For the text-containing cell, return its midpoint in (x, y) coordinate format. 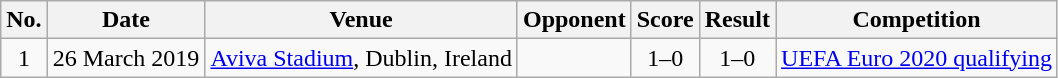
Competition (917, 20)
Result (737, 20)
No. (24, 20)
1 (24, 58)
Aviva Stadium, Dublin, Ireland (362, 58)
Opponent (574, 20)
UEFA Euro 2020 qualifying (917, 58)
Score (665, 20)
Date (126, 20)
Venue (362, 20)
26 March 2019 (126, 58)
